Scan for the cell matching the given text and deliver its (x, y) coordinate at center. 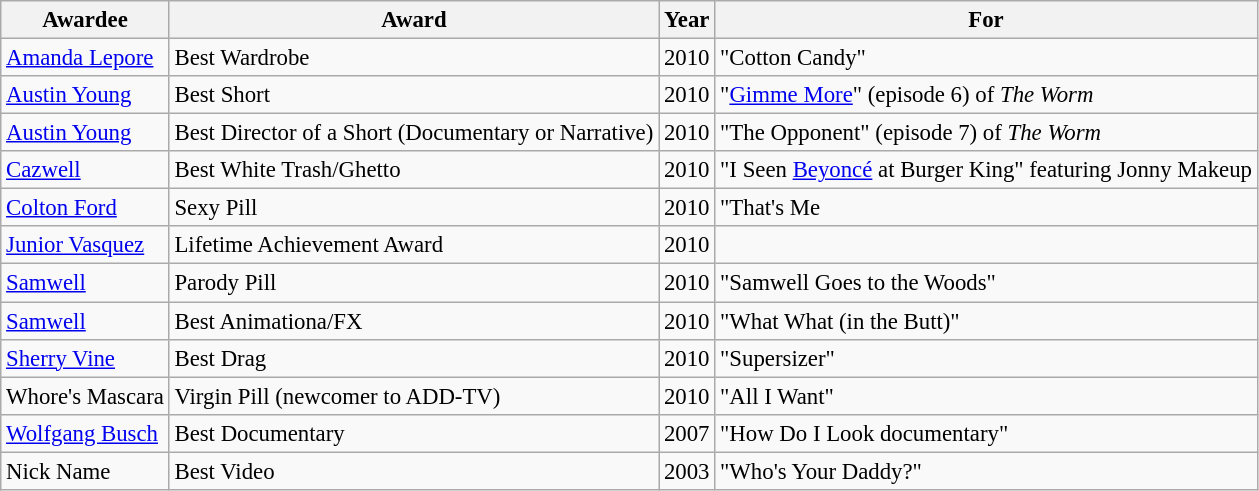
Cazwell (85, 170)
Best Wardrobe (414, 58)
"I Seen Beyoncé at Burger King" featuring Jonny Makeup (986, 170)
Best Documentary (414, 433)
"Who's Your Daddy?" (986, 471)
"That's Me (986, 208)
Award (414, 20)
Sexy Pill (414, 208)
Whore's Mascara (85, 396)
Lifetime Achievement Award (414, 245)
"Gimme More" (episode 6) of The Worm (986, 95)
Best Short (414, 95)
Colton Ford (85, 208)
"The Opponent" (episode 7) of The Worm (986, 133)
"How Do I Look documentary" (986, 433)
"Cotton Candy" (986, 58)
Virgin Pill (newcomer to ADD-TV) (414, 396)
"Supersizer" (986, 358)
Nick Name (85, 471)
Wolfgang Busch (85, 433)
2007 (687, 433)
Awardee (85, 20)
2003 (687, 471)
For (986, 20)
Amanda Lepore (85, 58)
"What What (in the Butt)" (986, 321)
Best White Trash/Ghetto (414, 170)
Junior Vasquez (85, 245)
Parody Pill (414, 283)
"All I Want" (986, 396)
Best Drag (414, 358)
Sherry Vine (85, 358)
Year (687, 20)
Best Video (414, 471)
Best Director of a Short (Documentary or Narrative) (414, 133)
Best Animationa/FX (414, 321)
"Samwell Goes to the Woods" (986, 283)
